Detect which cell encompasses the target text, then output its (x, y) center coordinate. 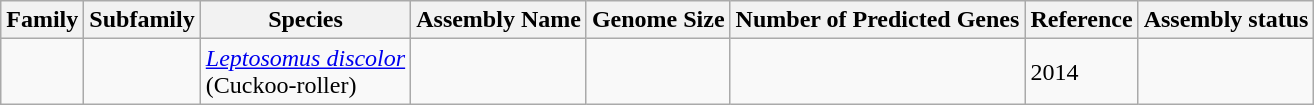
Reference (1082, 20)
Species (305, 20)
Leptosomus discolor(Cuckoo-roller) (305, 72)
2014 (1082, 72)
Genome Size (658, 20)
Subfamily (142, 20)
Number of Predicted Genes (878, 20)
Family (42, 20)
Assembly Name (499, 20)
Assembly status (1226, 20)
